Identify which cell holds the provided text, then report its (X, Y) central coordinate. 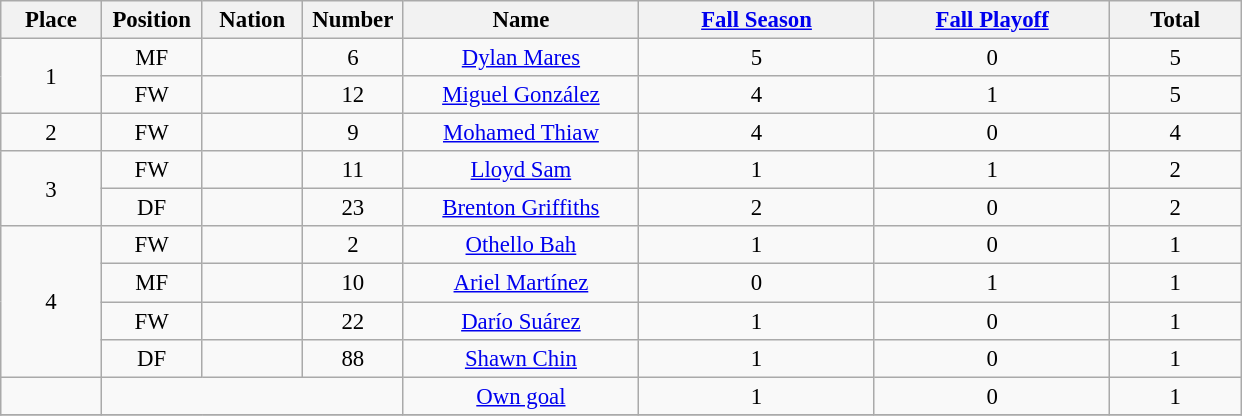
Lloyd Sam (521, 170)
11 (354, 170)
9 (354, 133)
Othello Bah (521, 245)
Position (152, 20)
22 (354, 321)
Fall Season (757, 20)
Shawn Chin (521, 358)
12 (354, 95)
6 (354, 58)
Miguel González (521, 95)
Brenton Griffiths (521, 208)
Place (52, 20)
10 (354, 283)
23 (354, 208)
Dylan Mares (521, 58)
Total (1176, 20)
Name (521, 20)
Own goal (521, 396)
Nation (252, 20)
Ariel Martínez (521, 283)
3 (52, 188)
Darío Suárez (521, 321)
Fall Playoff (992, 20)
88 (354, 358)
Number (354, 20)
Mohamed Thiaw (521, 133)
